Search for the cell housing the specified text and yield its [x, y] center coordinate. 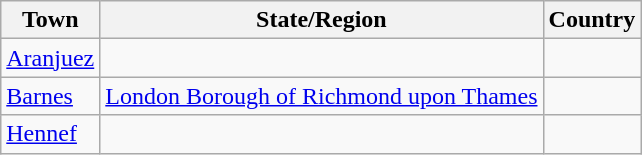
Hennef [50, 134]
Country [592, 20]
State/Region [322, 20]
Town [50, 20]
London Borough of Richmond upon Thames [322, 96]
Barnes [50, 96]
Aranjuez [50, 58]
